Return the [x, y] coordinate for the center point of the cell that contains the specified text.  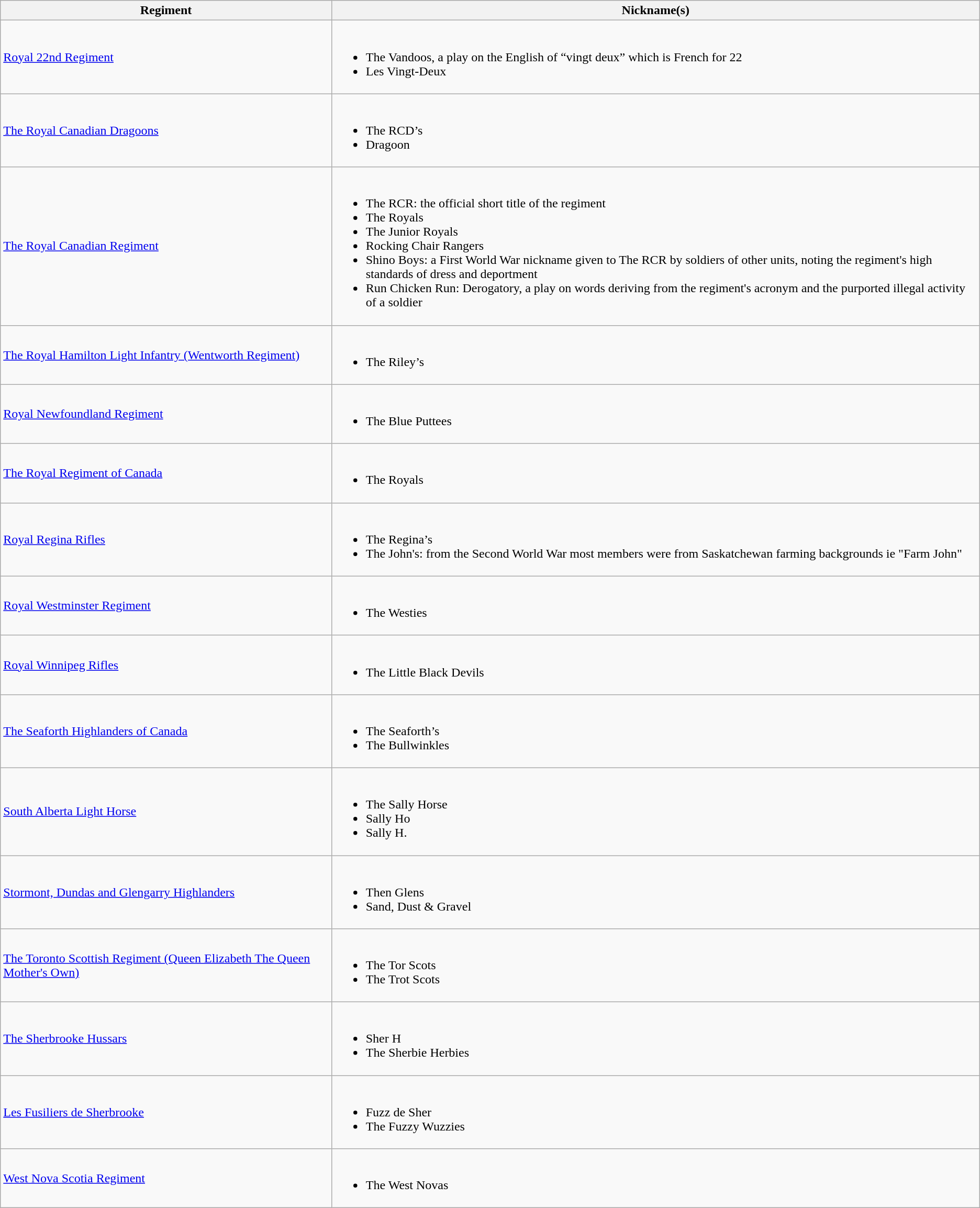
The Westies [655, 605]
The Sally HorseSally HoSally H. [655, 812]
The Riley’s [655, 355]
The Royal Hamilton Light Infantry (Wentworth Regiment) [166, 355]
The Regina’sThe John's: from the Second World War most members were from Saskatchewan farming backgrounds ie "Farm John" [655, 539]
Nickname(s) [655, 10]
The RCD’s Dragoon [655, 130]
The Royals [655, 473]
The Toronto Scottish Regiment (Queen Elizabeth The Queen Mother's Own) [166, 966]
The Little Black Devils [655, 665]
Sher HThe Sherbie Herbies [655, 1039]
Royal Winnipeg Rifles [166, 665]
The Seaforth’sThe Bullwinkles [655, 731]
Fuzz de SherThe Fuzzy Wuzzies [655, 1112]
The West Novas [655, 1178]
Royal Newfoundland Regiment [166, 414]
The Blue Puttees [655, 414]
Regiment [166, 10]
The Royal Canadian Regiment [166, 246]
Royal Regina Rifles [166, 539]
The Seaforth Highlanders of Canada [166, 731]
Stormont, Dundas and Glengarry Highlanders [166, 892]
Les Fusiliers de Sherbrooke [166, 1112]
Then GlensSand, Dust & Gravel [655, 892]
The Vandoos, a play on the English of “vingt deux” which is French for 22Les Vingt-Deux [655, 57]
West Nova Scotia Regiment [166, 1178]
The Royal Regiment of Canada [166, 473]
The Sherbrooke Hussars [166, 1039]
South Alberta Light Horse [166, 812]
The Tor ScotsThe Trot Scots [655, 966]
The Royal Canadian Dragoons [166, 130]
Royal Westminster Regiment [166, 605]
Royal 22nd Regiment [166, 57]
